From the cell containing the given text, extract its center point as [x, y] coordinate. 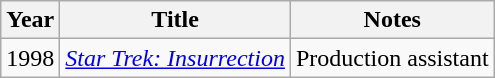
Production assistant [392, 58]
Title [176, 20]
Notes [392, 20]
Star Trek: Insurrection [176, 58]
Year [30, 20]
1998 [30, 58]
